Output the [x, y] coordinate of the center of the cell containing the given text.  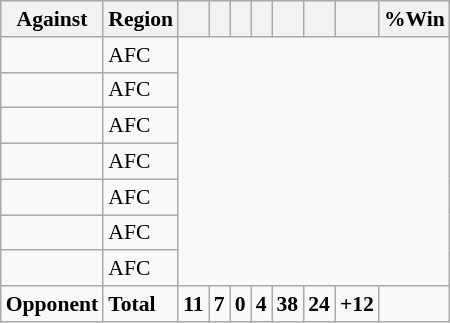
7 [220, 304]
0 [240, 304]
38 [288, 304]
Total [140, 304]
24 [319, 304]
+12 [357, 304]
Against [52, 19]
Region [140, 19]
4 [262, 304]
%Win [414, 19]
11 [194, 304]
Opponent [52, 304]
